Find where the given text appears and provide that cell's center as (x, y) coordinate. 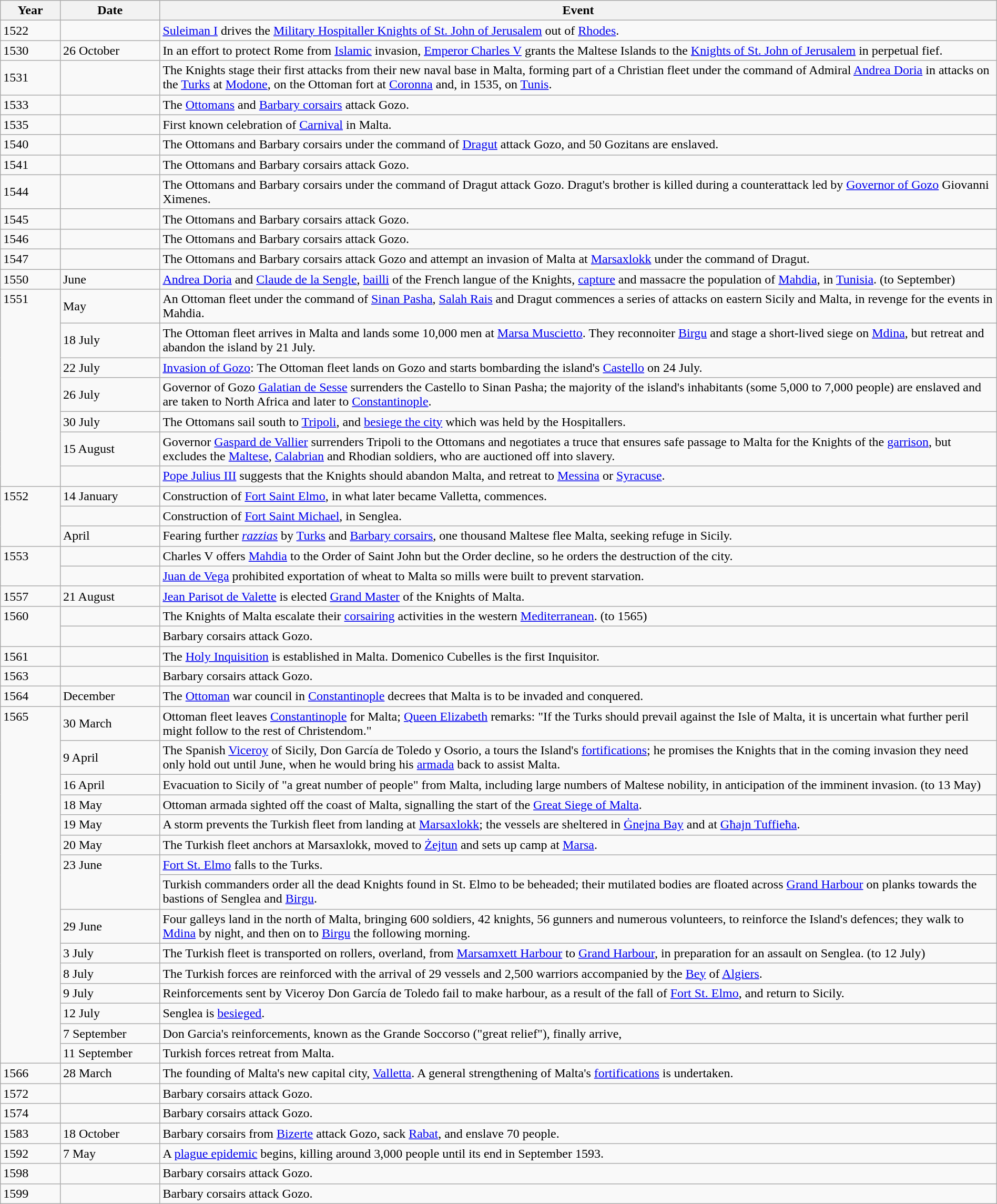
28 March (109, 1074)
The Knights of Malta escalate their corsairing activities in the western Mediterranean. (to 1565) (578, 616)
1552 (30, 516)
Fort St. Elmo falls to the Turks. (578, 865)
1550 (30, 279)
1599 (30, 1193)
May (109, 306)
Charles V offers Mahdia to the Order of Saint John but the Order decline, so he orders the destruction of the city. (578, 556)
Suleiman I drives the Military Hospitaller Knights of St. John of Jerusalem out of Rhodes. (578, 31)
1544 (30, 191)
Year (30, 11)
23 June (109, 882)
1540 (30, 145)
1530 (30, 50)
1560 (30, 626)
1598 (30, 1173)
The Ottomans and Barbary corsairs under the command of Dragut attack Gozo, and 50 Gozitans are enslaved. (578, 145)
1561 (30, 656)
1545 (30, 219)
29 June (109, 926)
The Turkish fleet anchors at Marsaxlokk, moved to Żejtun and sets up camp at Marsa. (578, 845)
1522 (30, 31)
Senglea is besieged. (578, 1013)
1531 (30, 78)
1535 (30, 125)
26 July (109, 394)
The Holy Inquisition is established in Malta. Domenico Cubelles is the first Inquisitor. (578, 656)
26 October (109, 50)
1547 (30, 259)
20 May (109, 845)
Pope Julius III suggests that the Knights should abandon Malta, and retreat to Messina or Syracuse. (578, 476)
19 May (109, 825)
First known celebration of Carnival in Malta. (578, 125)
1592 (30, 1154)
1572 (30, 1094)
22 July (109, 368)
8 July (109, 973)
The Ottoman war council in Constantinople decrees that Malta is to be invaded and conquered. (578, 696)
15 August (109, 449)
11 September (109, 1054)
1546 (30, 239)
Barbary corsairs from Bizerte attack Gozo, sack Rabat, and enslave 70 people. (578, 1134)
Construction of Fort Saint Elmo, in what later became Valletta, commences. (578, 496)
7 May (109, 1154)
18 October (109, 1134)
1553 (30, 566)
9 July (109, 993)
3 July (109, 953)
30 March (109, 724)
The founding of Malta's new capital city, Valletta. A general strengthening of Malta's fortifications is undertaken. (578, 1074)
7 September (109, 1034)
April (109, 536)
A storm prevents the Turkish fleet from landing at Marsaxlokk; the vessels are sheltered in Ġnejna Bay and at Għajn Tuffieħa. (578, 825)
1583 (30, 1134)
Date (109, 11)
21 August (109, 596)
18 July (109, 341)
9 April (109, 757)
1551 (30, 388)
1557 (30, 596)
The Turkish forces are reinforced with the arrival of 29 vessels and 2,500 warriors accompanied by the Bey of Algiers. (578, 973)
1565 (30, 885)
Fearing further razzias by Turks and Barbary corsairs, one thousand Maltese flee Malta, seeking refuge in Sicily. (578, 536)
14 January (109, 496)
Turkish forces retreat from Malta. (578, 1054)
A plague epidemic begins, killing around 3,000 people until its end in September 1593. (578, 1154)
Invasion of Gozo: The Ottoman fleet lands on Gozo and starts bombarding the island's Castello on 24 July. (578, 368)
1533 (30, 105)
1574 (30, 1114)
18 May (109, 805)
June (109, 279)
Ottoman armada sighted off the coast of Malta, signalling the start of the Great Siege of Malta. (578, 805)
Jean Parisot de Valette is elected Grand Master of the Knights of Malta. (578, 596)
1541 (30, 165)
Construction of Fort Saint Michael, in Senglea. (578, 516)
The Ottomans sail south to Tripoli, and besiege the city which was held by the Hospitallers. (578, 422)
1564 (30, 696)
Juan de Vega prohibited exportation of wheat to Malta so mills were built to prevent starvation. (578, 576)
December (109, 696)
30 July (109, 422)
The Ottomans and Barbary corsairs attack Gozo and attempt an invasion of Malta at Marsaxlokk under the command of Dragut. (578, 259)
1566 (30, 1074)
Event (578, 11)
Reinforcements sent by Viceroy Don García de Toledo fail to make harbour, as a result of the fall of Fort St. Elmo, and return to Sicily. (578, 993)
Don Garcia's reinforcements, known as the Grande Soccorso ("great relief"), finally arrive, (578, 1034)
16 April (109, 785)
1563 (30, 676)
12 July (109, 1013)
